Identify which cell holds the provided text, then report its (X, Y) central coordinate. 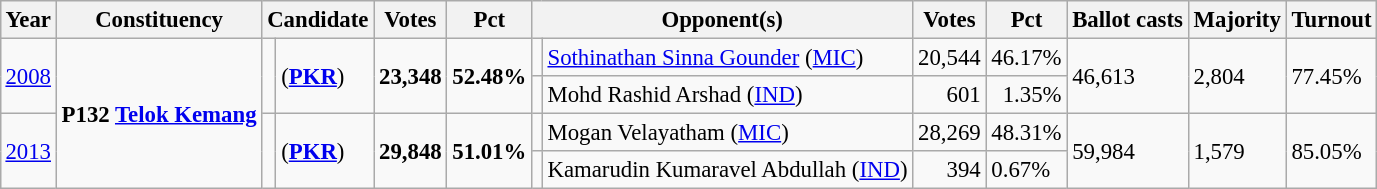
Majority (1237, 20)
23,348 (410, 76)
28,269 (950, 133)
2013 (28, 152)
2,804 (1237, 76)
Mogan Velayatham (MIC) (728, 133)
52.48% (490, 76)
Opponent(s) (722, 20)
85.05% (1332, 152)
Constituency (159, 20)
48.31% (1026, 133)
Year (28, 20)
Mohd Rashid Arshad (IND) (728, 95)
Kamarudin Kumaravel Abdullah (IND) (728, 170)
2008 (28, 76)
Sothinathan Sinna Gounder (MIC) (728, 57)
0.67% (1026, 170)
46,613 (1128, 76)
P132 Telok Kemang (159, 113)
1.35% (1026, 95)
29,848 (410, 152)
Candidate (318, 20)
20,544 (950, 57)
Ballot casts (1128, 20)
Turnout (1332, 20)
77.45% (1332, 76)
1,579 (1237, 152)
46.17% (1026, 57)
59,984 (1128, 152)
394 (950, 170)
51.01% (490, 152)
601 (950, 95)
